Scan for the cell matching the given text and deliver its (x, y) coordinate at center. 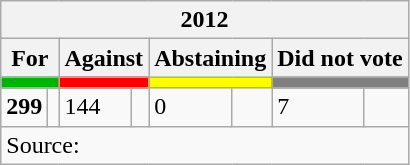
Did not vote (340, 58)
For (30, 58)
Source: (204, 145)
2012 (204, 20)
Abstaining (210, 58)
0 (190, 107)
Against (104, 58)
299 (24, 107)
144 (96, 107)
7 (318, 107)
